Provide the [X, Y] coordinate of the cell's center where the given text is located.  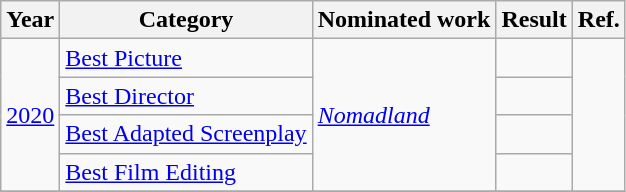
Best Adapted Screenplay [186, 134]
Best Film Editing [186, 172]
2020 [30, 115]
Nominated work [404, 20]
Ref. [598, 20]
Result [534, 20]
Best Director [186, 96]
Nomadland [404, 115]
Year [30, 20]
Category [186, 20]
Best Picture [186, 58]
